Find where the given text appears and provide that cell's center as (x, y) coordinate. 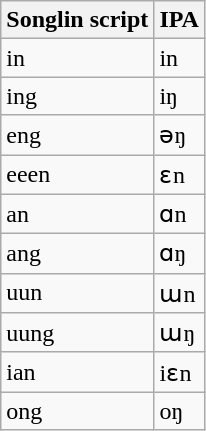
ɯn (180, 293)
ɑn (180, 214)
iɛn (180, 372)
eng (78, 135)
ɛn (180, 174)
IPA (180, 20)
Songlin script (78, 20)
ing (78, 96)
əŋ (180, 135)
ian (78, 372)
ang (78, 254)
oŋ (180, 411)
uun (78, 293)
uung (78, 333)
ɯŋ (180, 333)
eeen (78, 174)
an (78, 214)
ɑŋ (180, 254)
ong (78, 411)
iŋ (180, 96)
